Capture the cell that displays the provided text and extract its (x, y) central coordinate. 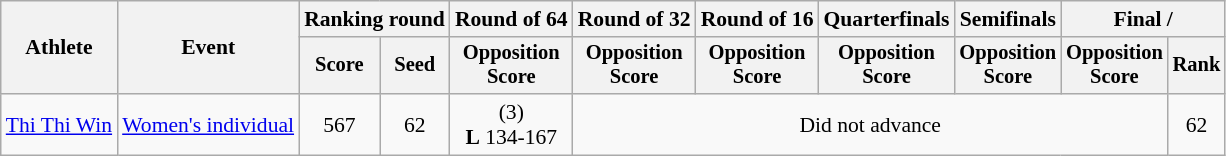
Round of 32 (634, 19)
Ranking round (374, 19)
Athlete (59, 48)
Semifinals (1008, 19)
Thi Thi Win (59, 124)
Rank (1197, 66)
Round of 16 (758, 19)
Did not advance (870, 124)
Score (340, 66)
(3) L 134-167 (512, 124)
Event (208, 48)
567 (340, 124)
Final / (1143, 19)
Quarterfinals (886, 19)
Women's individual (208, 124)
Seed (415, 66)
Round of 64 (512, 19)
